Output the [X, Y] coordinate of the center of the cell containing the given text.  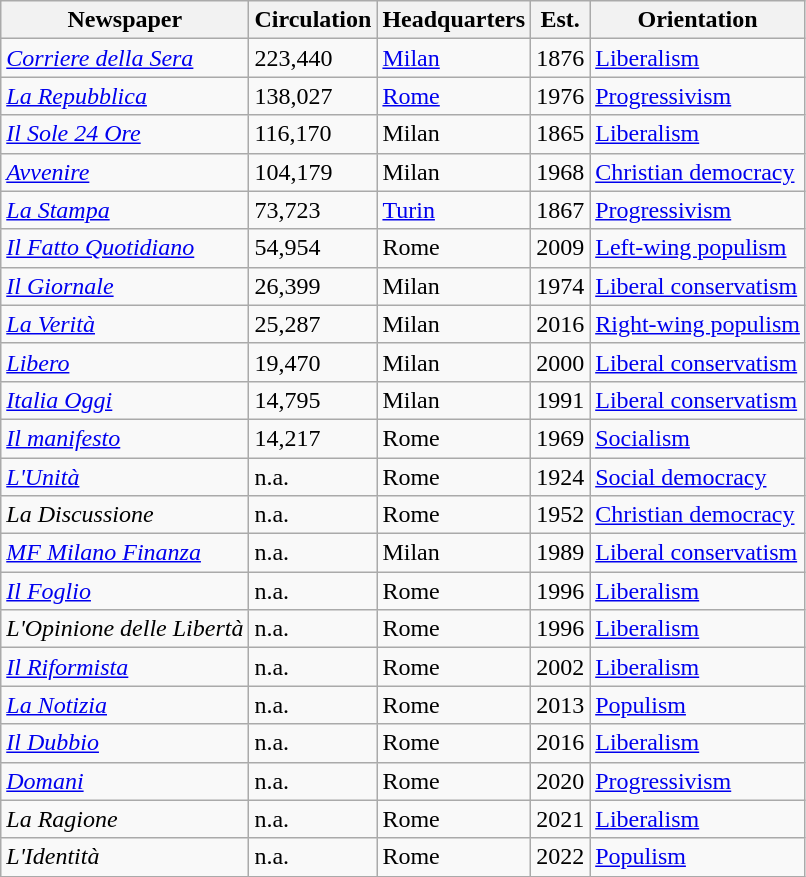
1974 [560, 286]
Est. [560, 20]
La Notizia [125, 705]
La Repubblica [125, 96]
Newspaper [125, 20]
1991 [560, 400]
Social democracy [698, 477]
Il manifesto [125, 438]
Il Riformista [125, 667]
Il Fatto Quotidiano [125, 248]
138,027 [313, 96]
1969 [560, 438]
2022 [560, 857]
1968 [560, 172]
L'Identità [125, 857]
54,954 [313, 248]
Left-wing populism [698, 248]
Right-wing populism [698, 324]
2009 [560, 248]
Libero [125, 362]
1989 [560, 553]
104,179 [313, 172]
14,217 [313, 438]
MF Milano Finanza [125, 553]
Circulation [313, 20]
Il Giornale [125, 286]
La Stampa [125, 210]
Avvenire [125, 172]
19,470 [313, 362]
L'Opinione delle Libertà [125, 629]
Orientation [698, 20]
223,440 [313, 58]
Corriere della Sera [125, 58]
2013 [560, 705]
La Verità [125, 324]
Il Dubbio [125, 743]
Domani [125, 781]
Socialism [698, 438]
Turin [454, 210]
2020 [560, 781]
2000 [560, 362]
1865 [560, 134]
Headquarters [454, 20]
2002 [560, 667]
26,399 [313, 286]
Il Sole 24 Ore [125, 134]
1876 [560, 58]
2021 [560, 819]
116,170 [313, 134]
1924 [560, 477]
1952 [560, 515]
73,723 [313, 210]
1867 [560, 210]
L'Unità [125, 477]
Il Foglio [125, 591]
Italia Oggi [125, 400]
1976 [560, 96]
La Discussione [125, 515]
14,795 [313, 400]
La Ragione [125, 819]
25,287 [313, 324]
